Scan for the cell matching the given text and deliver its (x, y) coordinate at center. 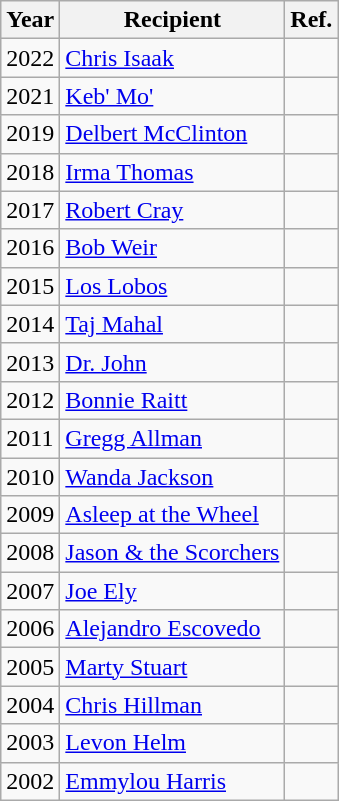
Joe Ely (172, 591)
2013 (30, 362)
Ref. (312, 20)
Keb' Mo' (172, 96)
2016 (30, 248)
Delbert McClinton (172, 134)
2005 (30, 667)
2015 (30, 286)
Robert Cray (172, 210)
Wanda Jackson (172, 477)
Bob Weir (172, 248)
2006 (30, 629)
Dr. John (172, 362)
Recipient (172, 20)
Gregg Allman (172, 438)
Bonnie Raitt (172, 400)
Marty Stuart (172, 667)
Irma Thomas (172, 172)
2021 (30, 96)
2009 (30, 515)
Jason & the Scorchers (172, 553)
2011 (30, 438)
2019 (30, 134)
Year (30, 20)
2022 (30, 58)
Chris Hillman (172, 705)
2017 (30, 210)
2003 (30, 743)
2010 (30, 477)
2012 (30, 400)
2004 (30, 705)
Chris Isaak (172, 58)
2014 (30, 324)
Alejandro Escovedo (172, 629)
Levon Helm (172, 743)
Taj Mahal (172, 324)
Emmylou Harris (172, 781)
Asleep at the Wheel (172, 515)
2002 (30, 781)
2007 (30, 591)
2008 (30, 553)
Los Lobos (172, 286)
2018 (30, 172)
